For the text-containing cell, return its midpoint in (x, y) coordinate format. 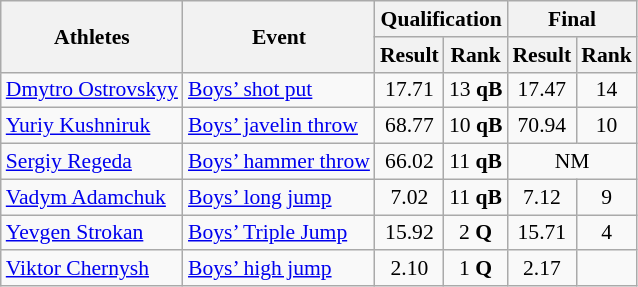
4 (606, 233)
17.71 (410, 90)
10 (606, 126)
15.92 (410, 233)
9 (606, 197)
Athletes (92, 36)
Boys’ javelin throw (279, 126)
1 Q (476, 269)
NM (572, 162)
Sergiy Regeda (92, 162)
Yuriy Kushniruk (92, 126)
Final (572, 19)
Viktor Chernysh (92, 269)
Boys’ hammer throw (279, 162)
13 qB (476, 90)
68.77 (410, 126)
Yevgen Strokan (92, 233)
10 qB (476, 126)
Boys’ high jump (279, 269)
Vadym Adamchuk (92, 197)
17.47 (542, 90)
Qualification (441, 19)
7.02 (410, 197)
2.10 (410, 269)
2.17 (542, 269)
14 (606, 90)
Boys’ Triple Jump (279, 233)
Boys’ shot put (279, 90)
2 Q (476, 233)
Event (279, 36)
15.71 (542, 233)
66.02 (410, 162)
7.12 (542, 197)
Dmytro Ostrovskyy (92, 90)
70.94 (542, 126)
Boys’ long jump (279, 197)
